Scan for the cell matching the given text and deliver its [x, y] coordinate at center. 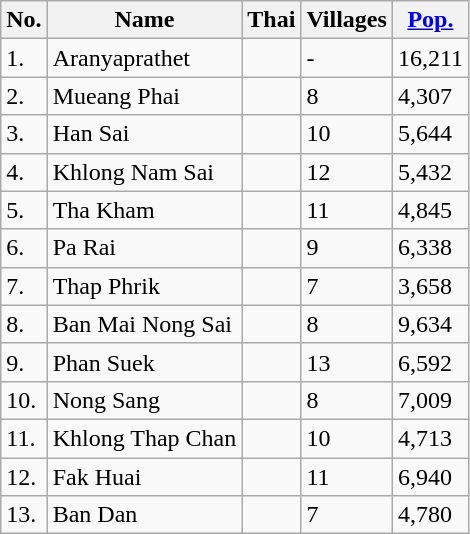
5,644 [430, 134]
Name [144, 20]
5. [24, 210]
4,713 [430, 438]
2. [24, 96]
12 [347, 172]
Tha Kham [144, 210]
Ban Dan [144, 515]
13. [24, 515]
4,845 [430, 210]
10. [24, 400]
Khlong Thap Chan [144, 438]
Nong Sang [144, 400]
Phan Suek [144, 362]
5,432 [430, 172]
Pa Rai [144, 248]
6. [24, 248]
3. [24, 134]
Pop. [430, 20]
6,940 [430, 477]
4,307 [430, 96]
3,658 [430, 286]
Villages [347, 20]
7. [24, 286]
Han Sai [144, 134]
Khlong Nam Sai [144, 172]
12. [24, 477]
4,780 [430, 515]
Aranyaprathet [144, 58]
6,338 [430, 248]
7,009 [430, 400]
Ban Mai Nong Sai [144, 324]
9. [24, 362]
Fak Huai [144, 477]
11. [24, 438]
- [347, 58]
6,592 [430, 362]
16,211 [430, 58]
13 [347, 362]
Thai [272, 20]
No. [24, 20]
9,634 [430, 324]
1. [24, 58]
Mueang Phai [144, 96]
9 [347, 248]
Thap Phrik [144, 286]
4. [24, 172]
8. [24, 324]
